Provide the (X, Y) coordinate of the cell's center where the given text is located.  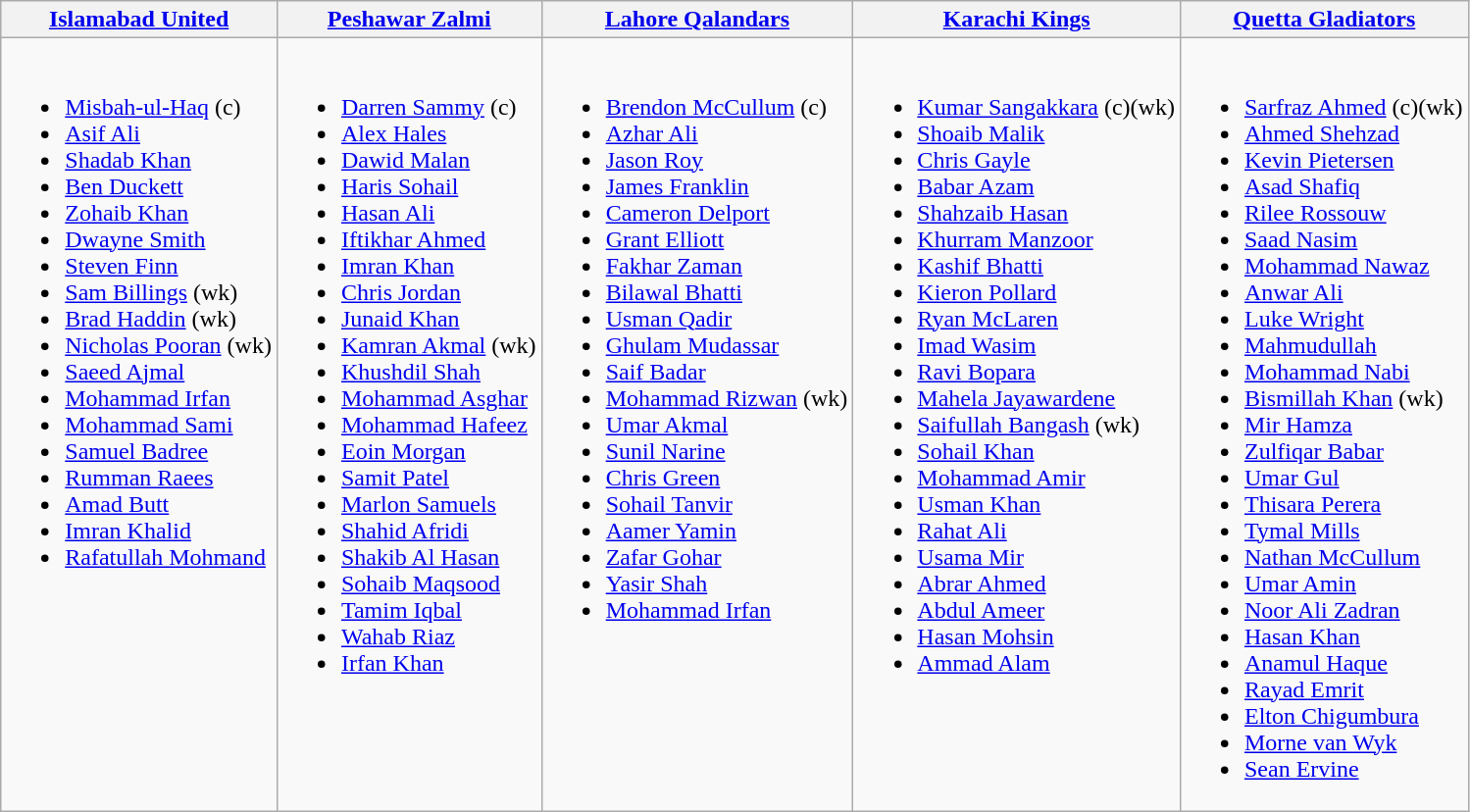
Lahore Qalandars (697, 20)
Peshawar Zalmi (409, 20)
Quetta Gladiators (1324, 20)
Karachi Kings (1017, 20)
Islamabad United (139, 20)
